Locate the cell with the specified text and output its (X, Y) center coordinate. 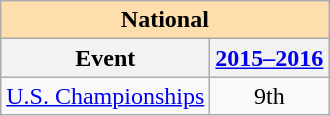
2015–2016 (270, 58)
9th (270, 96)
Event (106, 58)
U.S. Championships (106, 96)
National (165, 20)
